Determine the [x, y] coordinate at the center of the cell enclosing the given text.  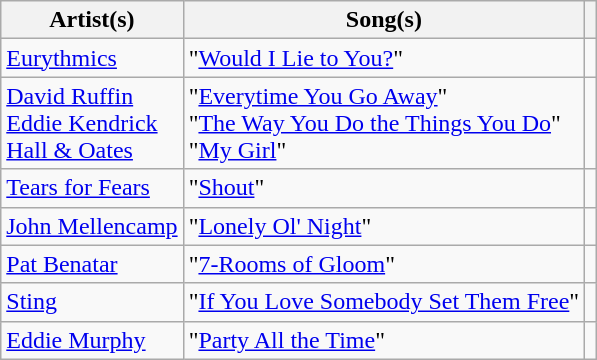
Eddie Murphy [92, 340]
"Would I Lie to You?" [384, 58]
Artist(s) [92, 20]
"Shout" [384, 188]
Pat Benatar [92, 264]
"7-Rooms of Gloom" [384, 264]
Tears for Fears [92, 188]
"Lonely Ol' Night" [384, 226]
Sting [92, 302]
John Mellencamp [92, 226]
Eurythmics [92, 58]
Song(s) [384, 20]
David Ruffin Eddie Kendrick Hall & Oates [92, 123]
"If You Love Somebody Set Them Free" [384, 302]
"Everytime You Go Away""The Way You Do the Things You Do""My Girl" [384, 123]
"Party All the Time" [384, 340]
